Determine the [X, Y] coordinate at the center of the cell enclosing the given text.  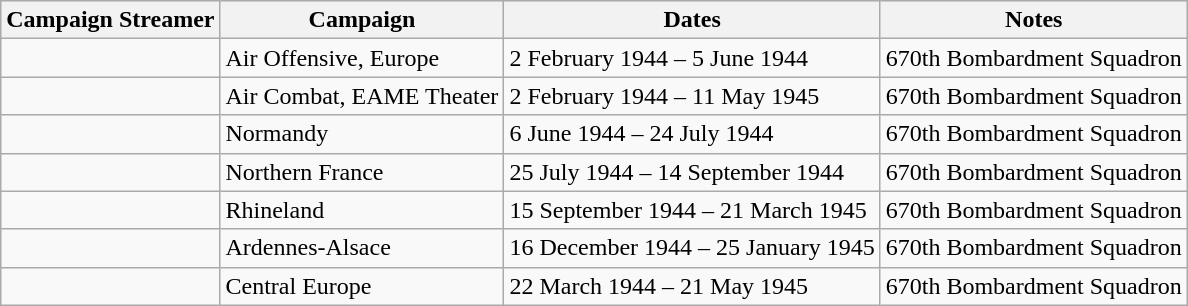
Normandy [362, 134]
16 December 1944 – 25 January 1945 [692, 248]
Notes [1034, 20]
2 February 1944 – 11 May 1945 [692, 96]
15 September 1944 – 21 March 1945 [692, 210]
Rhineland [362, 210]
25 July 1944 – 14 September 1944 [692, 172]
Northern France [362, 172]
6 June 1944 – 24 July 1944 [692, 134]
Dates [692, 20]
2 February 1944 – 5 June 1944 [692, 58]
22 March 1944 – 21 May 1945 [692, 286]
Central Europe [362, 286]
Campaign Streamer [110, 20]
Air Combat, EAME Theater [362, 96]
Air Offensive, Europe [362, 58]
Campaign [362, 20]
Ardennes-Alsace [362, 248]
